Return the (X, Y) coordinate for the center point of the cell that contains the specified text.  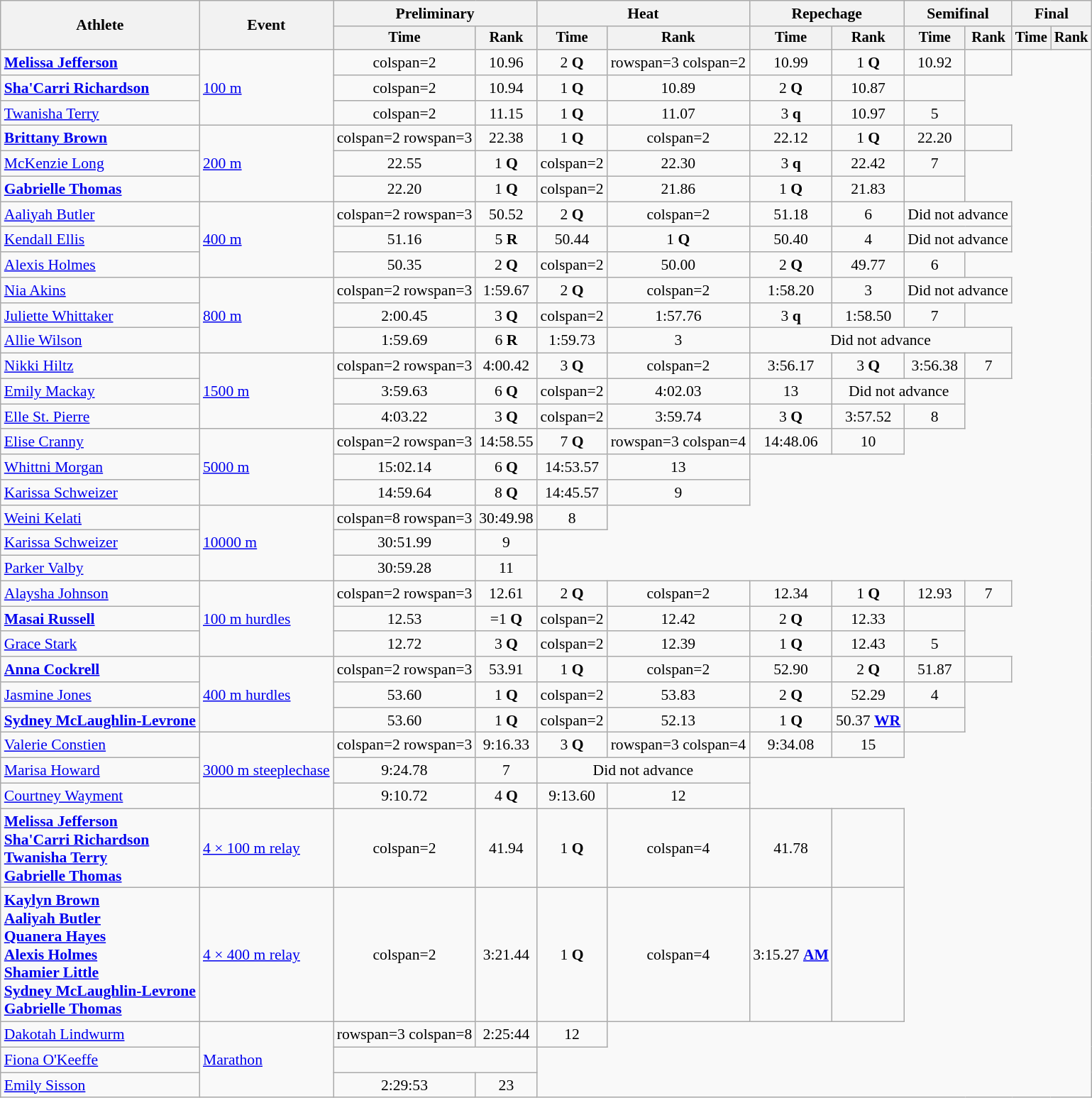
4:03.22 (404, 417)
50.00 (678, 265)
400 m (267, 240)
12.42 (678, 619)
22.38 (506, 138)
rowspan=3 colspan=2 (678, 62)
10000 m (267, 544)
9:16.33 (506, 745)
4 × 400 m relay (267, 955)
14:48.06 (790, 442)
12.33 (868, 619)
49.77 (868, 265)
4 × 100 m relay (267, 848)
Melissa Jefferson (100, 62)
12.93 (934, 594)
15:02.14 (404, 467)
Athlete (100, 26)
41.94 (506, 848)
22.42 (868, 164)
colspan=8 rowspan=3 (404, 518)
51.18 (790, 214)
Twanisha Terry (100, 114)
10 (868, 442)
52.13 (678, 720)
Kaylyn BrownAaliyah ButlerQuanera HayesAlexis HolmesShamier LittleSydney McLaughlin-LevroneGabrielle Thomas (100, 955)
Nikki Hiltz (100, 366)
10.92 (934, 62)
52.90 (790, 669)
22.12 (790, 138)
Preliminary (436, 13)
3000 m steeplechase (267, 771)
200 m (267, 163)
14:45.57 (572, 493)
21.86 (678, 190)
51.16 (404, 240)
30:59.28 (404, 569)
Masai Russell (100, 619)
10.96 (506, 62)
Fiona O'Keeffe (100, 1060)
12.72 (404, 644)
9:10.72 (404, 796)
Dakotah Lindwurm (100, 1035)
12.39 (678, 644)
Semifinal (958, 13)
Repechage (827, 13)
1:59.69 (404, 341)
12.61 (506, 594)
23 (506, 1085)
=1 Q (506, 619)
Emily Sisson (100, 1085)
800 m (267, 315)
Aaliyah Butler (100, 214)
10.87 (868, 88)
50.52 (506, 214)
50.44 (572, 240)
Allie Wilson (100, 341)
Heat (644, 13)
Elle St. Pierre (100, 417)
3:15.27 AM (790, 955)
12.34 (790, 594)
rowspan=3 colspan=8 (404, 1035)
53.83 (678, 695)
Juliette Whittaker (100, 316)
3:59.74 (678, 417)
100 m (267, 88)
30:49.98 (506, 518)
9:13.60 (572, 796)
Melissa JeffersonSha'Carri RichardsonTwanisha TerryGabrielle Thomas (100, 848)
6 R (506, 341)
2:25:44 (506, 1035)
Alexis Holmes (100, 265)
50.35 (404, 265)
Jasmine Jones (100, 695)
50.40 (790, 240)
53.91 (506, 669)
50.37 WR (868, 720)
14:59.64 (404, 493)
Nia Akins (100, 290)
Parker Valby (100, 569)
12.53 (404, 619)
11.07 (678, 114)
12.43 (868, 644)
3:57.52 (868, 417)
Brittany Brown (100, 138)
Marathon (267, 1060)
7 Q (572, 442)
4:00.42 (506, 366)
41.78 (790, 848)
11 (506, 569)
Grace Stark (100, 644)
1:59.67 (506, 290)
Elise Cranny (100, 442)
2:00.45 (404, 316)
McKenzie Long (100, 164)
1500 m (267, 392)
4:02.03 (678, 392)
10.94 (506, 88)
3:59.63 (404, 392)
100 m hurdles (267, 619)
10.99 (790, 62)
4 Q (506, 796)
Valerie Constien (100, 745)
1:58.50 (868, 316)
9:34.08 (790, 745)
11.15 (506, 114)
14:53.57 (572, 467)
3:56.17 (790, 366)
Sydney McLaughlin-Levrone (100, 720)
Emily Mackay (100, 392)
Kendall Ellis (100, 240)
15 (868, 745)
5 R (506, 240)
Anna Cockrell (100, 669)
Weini Kelati (100, 518)
Sha'Carri Richardson (100, 88)
400 m hurdles (267, 694)
Courtney Wayment (100, 796)
30:51.99 (404, 543)
52.29 (868, 695)
51.87 (934, 669)
22.55 (404, 164)
21.83 (868, 190)
Whittni Morgan (100, 467)
1:58.20 (790, 290)
Gabrielle Thomas (100, 190)
10.89 (678, 88)
1:57.76 (678, 316)
2:29:53 (404, 1085)
Alaysha Johnson (100, 594)
8 Q (506, 493)
Final (1052, 13)
9:24.78 (404, 771)
3:56.38 (934, 366)
5000 m (267, 467)
Marisa Howard (100, 771)
3:21.44 (506, 955)
Event (267, 26)
10.97 (868, 114)
1:59.73 (572, 341)
22.30 (678, 164)
14:58.55 (506, 442)
